Find where the given text appears and provide that cell's center as [X, Y] coordinate. 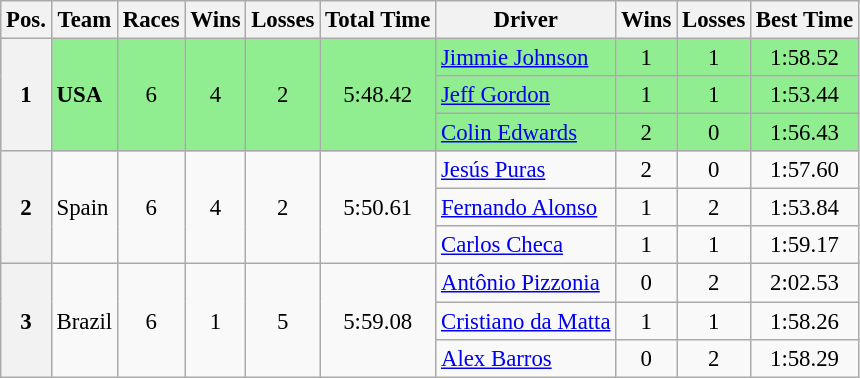
Spain [84, 208]
Best Time [805, 20]
1:53.44 [805, 95]
Carlos Checa [526, 245]
Driver [526, 20]
5:48.42 [378, 96]
1:53.84 [805, 208]
USA [84, 96]
Jesús Puras [526, 170]
Team [84, 20]
1:57.60 [805, 170]
1:58.26 [805, 321]
Jimmie Johnson [526, 58]
Cristiano da Matta [526, 321]
1:59.17 [805, 245]
Antônio Pizzonia [526, 283]
Colin Edwards [526, 133]
Jeff Gordon [526, 95]
1:56.43 [805, 133]
Brazil [84, 320]
Races [151, 20]
1:58.29 [805, 358]
5:59.08 [378, 320]
3 [26, 320]
Alex Barros [526, 358]
2:02.53 [805, 283]
Pos. [26, 20]
5 [283, 320]
5:50.61 [378, 208]
Total Time [378, 20]
Fernando Alonso [526, 208]
1:58.52 [805, 58]
